From the cell containing the given text, extract its center point as (X, Y) coordinate. 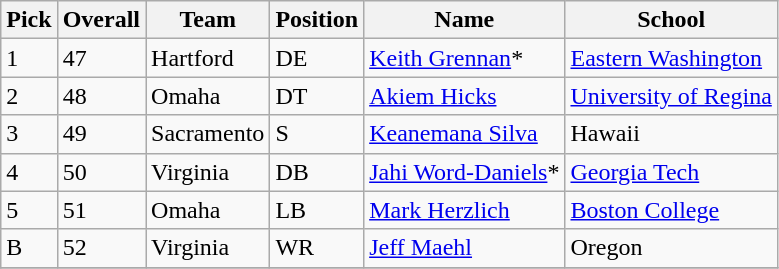
DT (317, 96)
LB (317, 210)
University of Regina (671, 96)
WR (317, 248)
Pick (29, 20)
Jeff Maehl (464, 248)
Oregon (671, 248)
Team (208, 20)
Eastern Washington (671, 58)
Mark Herzlich (464, 210)
50 (101, 172)
51 (101, 210)
52 (101, 248)
Boston College (671, 210)
47 (101, 58)
49 (101, 134)
Jahi Word-Daniels* (464, 172)
1 (29, 58)
Position (317, 20)
3 (29, 134)
Hawaii (671, 134)
Akiem Hicks (464, 96)
DE (317, 58)
DB (317, 172)
48 (101, 96)
Name (464, 20)
School (671, 20)
Sacramento (208, 134)
Overall (101, 20)
Keanemana Silva (464, 134)
4 (29, 172)
Keith Grennan* (464, 58)
5 (29, 210)
Georgia Tech (671, 172)
Hartford (208, 58)
B (29, 248)
S (317, 134)
2 (29, 96)
